Return the [x, y] coordinate for the center point of the cell that contains the specified text.  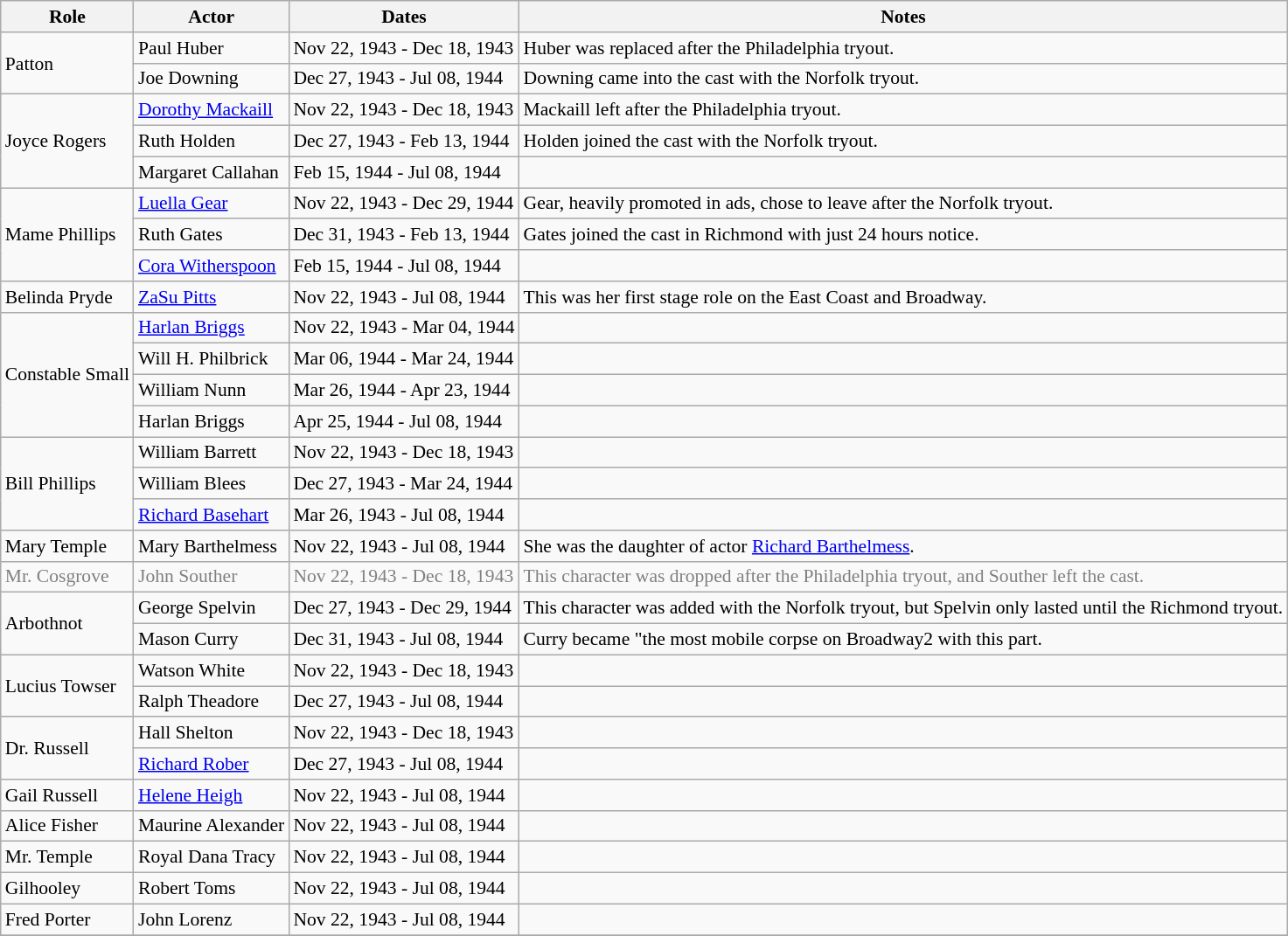
Mason Curry [212, 640]
John Souther [212, 577]
Dec 27, 1943 - Mar 24, 1944 [404, 484]
Lucius Towser [67, 685]
Dec 27, 1943 - Dec 29, 1944 [404, 608]
Mar 06, 1944 - Mar 24, 1944 [404, 359]
Joyce Rogers [67, 142]
Huber was replaced after the Philadelphia tryout. [904, 48]
Richard Basehart [212, 515]
Gail Russell [67, 795]
Mr. Temple [67, 857]
Helene Heigh [212, 795]
She was the daughter of actor Richard Barthelmess. [904, 546]
Mar 26, 1944 - Apr 23, 1944 [404, 391]
Mr. Cosgrove [67, 577]
Mackaill left after the Philadelphia tryout. [904, 110]
Hall Shelton [212, 733]
Holden joined the cast with the Norfolk tryout. [904, 142]
Richard Rober [212, 764]
Dorothy Mackaill [212, 110]
Gilhooley [67, 889]
Bill Phillips [67, 484]
Downing came into the cast with the Norfolk tryout. [904, 79]
This was her first stage role on the East Coast and Broadway. [904, 297]
Belinda Pryde [67, 297]
Mary Barthelmess [212, 546]
Notes [904, 17]
Apr 25, 1944 - Jul 08, 1944 [404, 421]
Alice Fisher [67, 826]
Ruth Holden [212, 142]
Role [67, 17]
Dec 27, 1943 - Feb 13, 1944 [404, 142]
Ralph Theadore [212, 702]
Fred Porter [67, 919]
Paul Huber [212, 48]
Gates joined the cast in Richmond with just 24 hours notice. [904, 235]
Luella Gear [212, 204]
Dec 31, 1943 - Jul 08, 1944 [404, 640]
John Lorenz [212, 919]
Dr. Russell [67, 748]
Will H. Philbrick [212, 359]
Constable Small [67, 374]
Dates [404, 17]
Arbothnot [67, 624]
Watson White [212, 670]
ZaSu Pitts [212, 297]
Actor [212, 17]
This character was dropped after the Philadelphia tryout, and Souther left the cast. [904, 577]
Dec 31, 1943 - Feb 13, 1944 [404, 235]
Mame Phillips [67, 234]
Ruth Gates [212, 235]
Mary Temple [67, 546]
George Spelvin [212, 608]
Margaret Callahan [212, 172]
William Barrett [212, 453]
Nov 22, 1943 - Dec 29, 1944 [404, 204]
William Blees [212, 484]
William Nunn [212, 391]
Joe Downing [212, 79]
Gear, heavily promoted in ads, chose to leave after the Norfolk tryout. [904, 204]
Robert Toms [212, 889]
Patton [67, 63]
This character was added with the Norfolk tryout, but Spelvin only lasted until the Richmond tryout. [904, 608]
Maurine Alexander [212, 826]
Mar 26, 1943 - Jul 08, 1944 [404, 515]
Royal Dana Tracy [212, 857]
Curry became "the most mobile corpse on Broadway2 with this part. [904, 640]
Cora Witherspoon [212, 266]
Nov 22, 1943 - Mar 04, 1944 [404, 328]
